Extract the (X, Y) coordinate from the center of the cell holding the provided text.  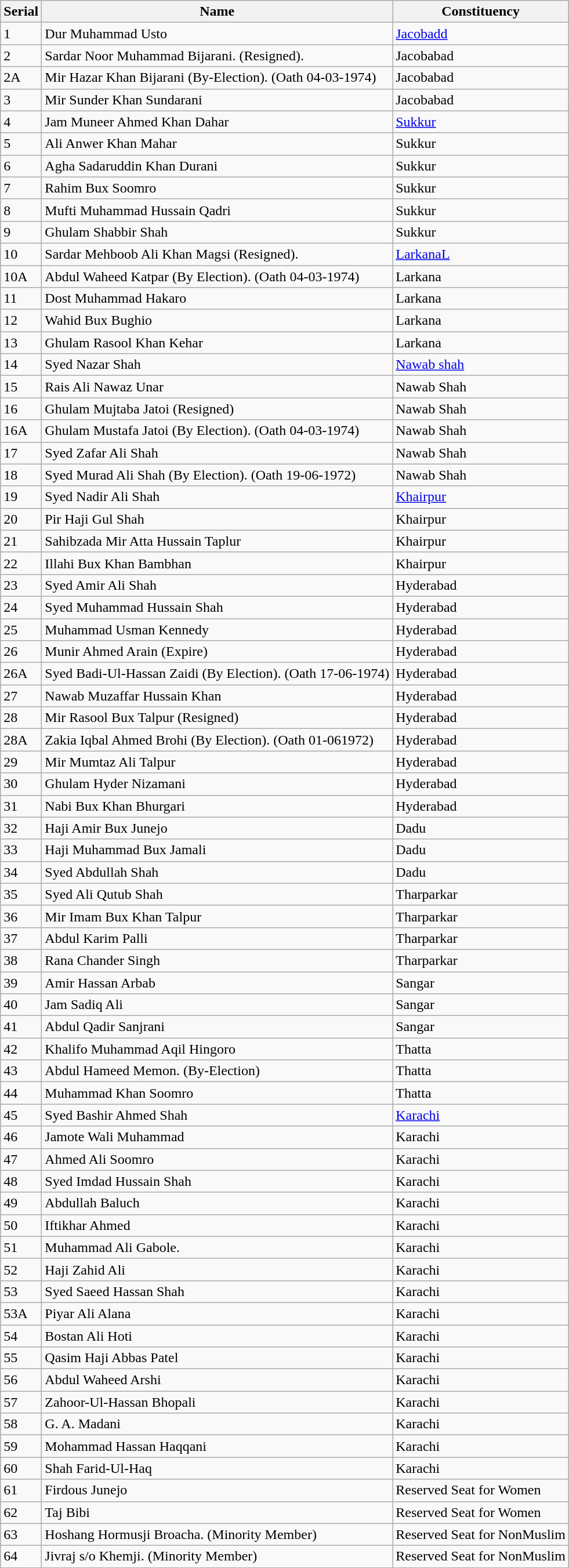
Dur Muhammad Usto (217, 34)
Rana Chander Singh (217, 960)
Jamote Wali Muhammad (217, 1137)
63 (21, 1534)
1 (21, 34)
Jivraj s/o Khemji. (Minority Member) (217, 1556)
Haji Zahid Ali (217, 1269)
20 (21, 519)
28 (21, 718)
51 (21, 1247)
Syed Bashir Ahmed Shah (217, 1115)
7 (21, 188)
25 (21, 629)
Mir Mumtaz Ali Talpur (217, 762)
Khalifo Muhammad Aqil Hingoro (217, 1049)
Ghulam Mujtaba Jatoi (Resigned) (217, 409)
37 (21, 938)
33 (21, 850)
Syed Zafar Ali Shah (217, 453)
32 (21, 828)
Ali Anwer Khan Mahar (217, 144)
64 (21, 1556)
Agha Sadaruddin Khan Durani (217, 166)
Nawab Muzaffar Hussain Khan (217, 696)
11 (21, 299)
19 (21, 497)
Qasim Haji Abbas Patel (217, 1358)
61 (21, 1490)
Sardar Mehboob Ali Khan Magsi (Resigned). (217, 254)
Syed Muhammad Hussain Shah (217, 607)
9 (21, 232)
43 (21, 1071)
39 (21, 983)
59 (21, 1446)
28A (21, 740)
Mir Sunder Khan Sundarani (217, 100)
57 (21, 1402)
Muhammad Khan Soomro (217, 1093)
Syed Amir Ali Shah (217, 585)
Jacobadd (481, 34)
Shah Farid-Ul-Haq (217, 1468)
49 (21, 1203)
Rais Ali Nawaz Unar (217, 387)
24 (21, 607)
Constituency (481, 12)
38 (21, 960)
55 (21, 1358)
Ghulam Hyder Nizamani (217, 784)
Iftikhar Ahmed (217, 1225)
60 (21, 1468)
Abdul Hameed Memon. (By-Election) (217, 1071)
Taj Bibi (217, 1512)
34 (21, 872)
Serial (21, 12)
Ghulam Mustafa Jatoi (By Election). (Oath 04-03-1974) (217, 431)
G. A. Madani (217, 1424)
13 (21, 343)
Sardar Noor Muhammad Bijarani. (Resigned). (217, 56)
44 (21, 1093)
26A (21, 674)
16A (21, 431)
10 (21, 254)
Muhammad Usman Kennedy (217, 629)
Piyar Ali Alana (217, 1313)
52 (21, 1269)
10A (21, 277)
Amir Hassan Arbab (217, 983)
Rahim Bux Soomro (217, 188)
30 (21, 784)
Mufti Muhammad Hussain Qadri (217, 210)
Jam Sadiq Ali (217, 1005)
Name (217, 12)
5 (21, 144)
31 (21, 806)
35 (21, 894)
Abdullah Baluch (217, 1203)
Zakia Iqbal Ahmed Brohi (By Election). (Oath 01-061972) (217, 740)
Firdous Junejo (217, 1490)
47 (21, 1159)
48 (21, 1181)
Abdul Qadir Sanjrani (217, 1027)
12 (21, 321)
4 (21, 122)
Syed Ali Qutub Shah (217, 894)
Syed Nazar Shah (217, 365)
Munir Ahmed Arain (Expire) (217, 652)
41 (21, 1027)
26 (21, 652)
3 (21, 100)
Abdul Waheed Arshi (217, 1380)
Bostan Ali Hoti (217, 1335)
14 (21, 365)
Ahmed Ali Soomro (217, 1159)
Hoshang Hormusji Broacha. (Minority Member) (217, 1534)
36 (21, 916)
8 (21, 210)
Syed Saeed Hassan Shah (217, 1291)
54 (21, 1335)
Syed Badi-Ul-Hassan Zaidi (By Election). (Oath 17-06-1974) (217, 674)
53A (21, 1313)
Haji Muhammad Bux Jamali (217, 850)
40 (21, 1005)
23 (21, 585)
2 (21, 56)
18 (21, 475)
Muhammad Ali Gabole. (217, 1247)
21 (21, 541)
53 (21, 1291)
16 (21, 409)
22 (21, 563)
58 (21, 1424)
50 (21, 1225)
56 (21, 1380)
Syed Imdad Hussain Shah (217, 1181)
45 (21, 1115)
Mir Hazar Khan Bijarani (By-Election). (Oath 04-03-1974) (217, 78)
42 (21, 1049)
27 (21, 696)
Dost Muhammad Hakaro (217, 299)
Zahoor-Ul-Hassan Bhopali (217, 1402)
LarkanaL (481, 254)
Ghulam Shabbir Shah (217, 232)
Pir Haji Gul Shah (217, 519)
Syed Abdullah Shah (217, 872)
6 (21, 166)
Mir Rasool Bux Talpur (Resigned) (217, 718)
15 (21, 387)
Illahi Bux Khan Bambhan (217, 563)
Nabi Bux Khan Bhurgari (217, 806)
Wahid Bux Bughio (217, 321)
Nawab shah (481, 365)
Abdul Waheed Katpar (By Election). (Oath 04-03-1974) (217, 277)
2A (21, 78)
Mohammad Hassan Haqqani (217, 1446)
Ghulam Rasool Khan Kehar (217, 343)
Haji Amir Bux Junejo (217, 828)
Sahibzada Mir Atta Hussain Taplur (217, 541)
Mir Imam Bux Khan Talpur (217, 916)
46 (21, 1137)
Syed Nadir Ali Shah (217, 497)
29 (21, 762)
62 (21, 1512)
Abdul Karim Palli (217, 938)
Jam Muneer Ahmed Khan Dahar (217, 122)
17 (21, 453)
Syed Murad Ali Shah (By Election). (Oath 19-06-1972) (217, 475)
